Detect which cell encompasses the target text, then output its (X, Y) center coordinate. 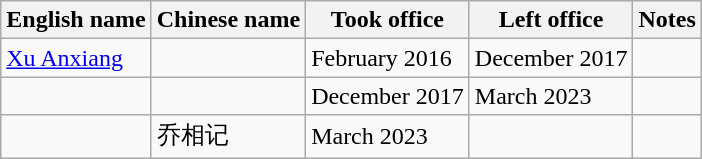
Notes (667, 20)
February 2016 (388, 58)
Took office (388, 20)
Xu Anxiang (76, 58)
Chinese name (228, 20)
English name (76, 20)
乔相记 (228, 136)
Left office (551, 20)
